Search for the cell housing the specified text and yield its [x, y] center coordinate. 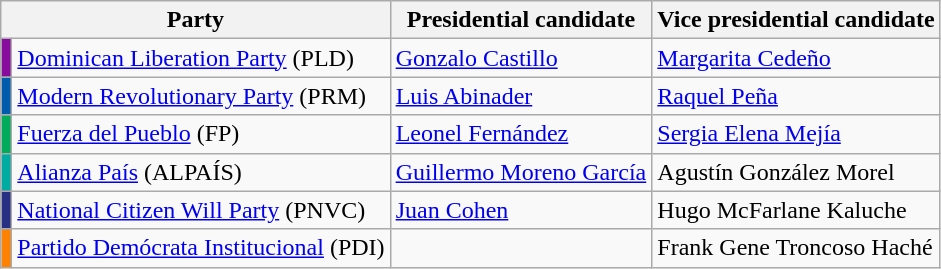
Guillermo Moreno García [521, 172]
Raquel Peña [796, 96]
Fuerza del Pueblo (FP) [201, 134]
Presidential candidate [521, 20]
Margarita Cedeño [796, 58]
Vice presidential candidate [796, 20]
Gonzalo Castillo [521, 58]
National Citizen Will Party (PNVC) [201, 210]
Party [196, 20]
Hugo McFarlane Kaluche [796, 210]
Agustín González Morel [796, 172]
Leonel Fernández [521, 134]
Alianza País (ALPAÍS) [201, 172]
Partido Demócrata Institucional (PDI) [201, 248]
Juan Cohen [521, 210]
Frank Gene Troncoso Haché [796, 248]
Sergia Elena Mejía [796, 134]
Modern Revolutionary Party (PRM) [201, 96]
Luis Abinader [521, 96]
Dominican Liberation Party (PLD) [201, 58]
